Extract the [x, y] coordinate from the center of the cell holding the provided text.  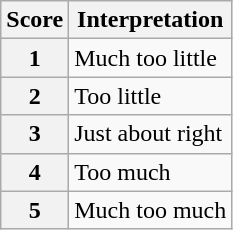
Score [35, 20]
Much too little [150, 58]
Too little [150, 96]
2 [35, 96]
1 [35, 58]
Too much [150, 172]
3 [35, 134]
4 [35, 172]
Much too much [150, 210]
5 [35, 210]
Interpretation [150, 20]
Just about right [150, 134]
